From the cell containing the given text, extract its center point as [X, Y] coordinate. 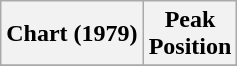
Chart (1979) [72, 34]
PeakPosition [190, 34]
